Identify which cell holds the provided text, then report its [X, Y] central coordinate. 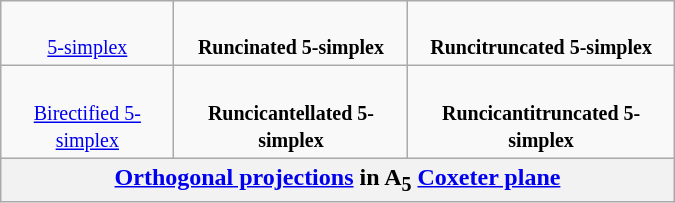
Birectified 5-simplex [88, 112]
Runcicantitruncated 5-simplex [541, 112]
Runcitruncated 5-simplex [541, 34]
5-simplex [88, 34]
Runcinated 5-simplex [291, 34]
Runcicantellated 5-simplex [291, 112]
Orthogonal projections in A5 Coxeter plane [338, 180]
